Return [X, Y] of the center of cell containing provided text 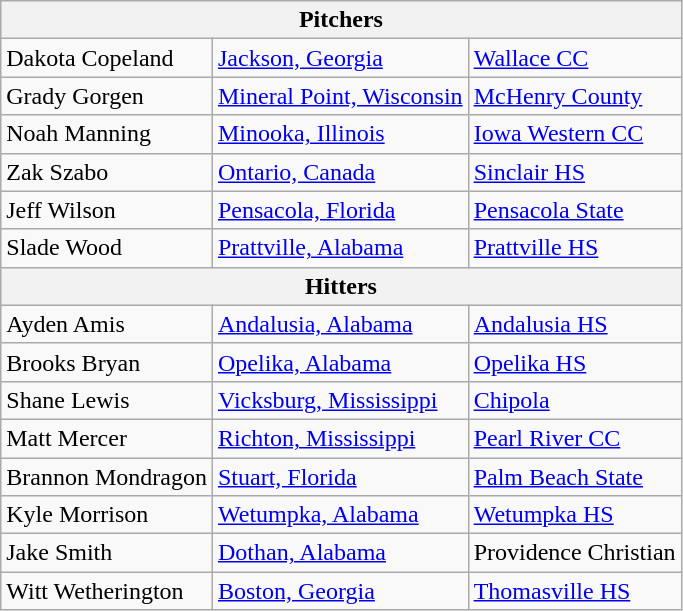
Mineral Point, Wisconsin [340, 96]
Jackson, Georgia [340, 58]
McHenry County [574, 96]
Chipola [574, 400]
Minooka, Illinois [340, 134]
Dothan, Alabama [340, 553]
Opelika, Alabama [340, 362]
Witt Wetherington [107, 591]
Prattville HS [574, 248]
Brooks Bryan [107, 362]
Pearl River CC [574, 438]
Thomasville HS [574, 591]
Richton, Mississippi [340, 438]
Opelika HS [574, 362]
Shane Lewis [107, 400]
Sinclair HS [574, 172]
Andalusia, Alabama [340, 324]
Jeff Wilson [107, 210]
Pitchers [341, 20]
Wetumpka, Alabama [340, 515]
Iowa Western CC [574, 134]
Boston, Georgia [340, 591]
Noah Manning [107, 134]
Palm Beach State [574, 477]
Pensacola State [574, 210]
Vicksburg, Mississippi [340, 400]
Prattville, Alabama [340, 248]
Andalusia HS [574, 324]
Stuart, Florida [340, 477]
Zak Szabo [107, 172]
Hitters [341, 286]
Brannon Mondragon [107, 477]
Wetumpka HS [574, 515]
Providence Christian [574, 553]
Matt Mercer [107, 438]
Pensacola, Florida [340, 210]
Dakota Copeland [107, 58]
Kyle Morrison [107, 515]
Wallace CC [574, 58]
Ayden Amis [107, 324]
Ontario, Canada [340, 172]
Slade Wood [107, 248]
Grady Gorgen [107, 96]
Jake Smith [107, 553]
